Search for the cell housing the specified text and yield its (X, Y) center coordinate. 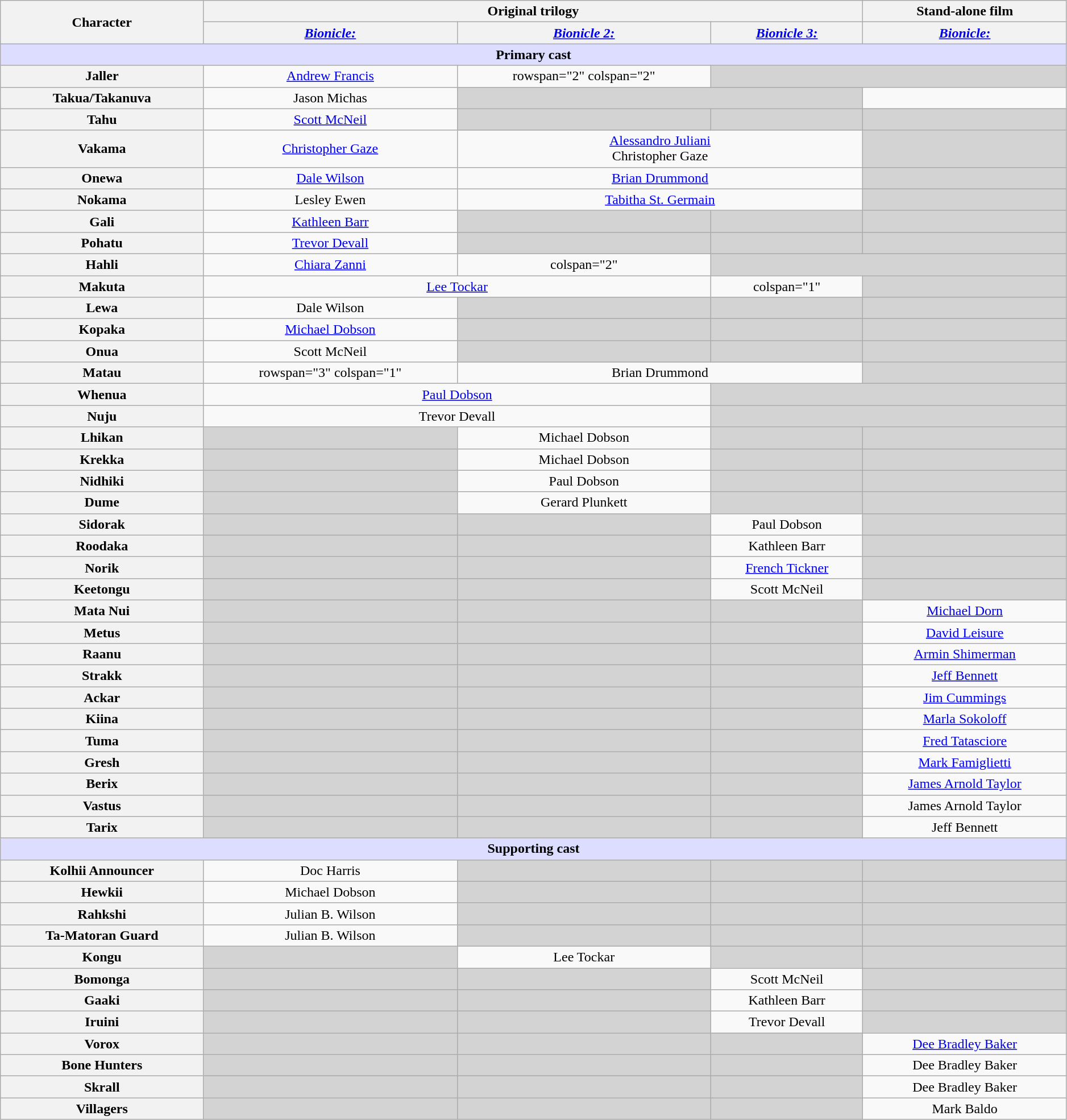
Vorox (102, 1044)
Hahli (102, 264)
Keetongu (102, 589)
Kolhii Announcer (102, 870)
Gaaki (102, 1001)
Michael Dorn (965, 611)
rowspan="3" colspan="1" (330, 373)
David Leisure (965, 633)
Hewkii (102, 892)
Tabitha St. Germain (660, 200)
Raanu (102, 654)
Lhikan (102, 438)
Vastus (102, 806)
Matau (102, 373)
Lesley Ewen (330, 200)
Character (102, 22)
Ackar (102, 698)
Krekka (102, 459)
Bone Hunters (102, 1065)
Tuma (102, 741)
Skrall (102, 1087)
Villagers (102, 1109)
Vakama (102, 149)
Norik (102, 567)
Marla Sokoloff (965, 719)
Whenua (102, 395)
Takua/Takanuva (102, 98)
Primary cast (534, 55)
Iruini (102, 1022)
Makuta (102, 286)
Gali (102, 221)
colspan="1" (787, 286)
Stand-alone film (965, 11)
Gresh (102, 762)
Nokama (102, 200)
Kongu (102, 957)
Jim Cummings (965, 698)
Sidorak (102, 524)
Roodaka (102, 546)
Bomonga (102, 978)
Dume (102, 503)
Kiina (102, 719)
Metus (102, 633)
Strakk (102, 676)
Doc Harris (330, 870)
Onua (102, 351)
Lewa (102, 308)
Nidhiki (102, 481)
Alessandro JulianiChristopher Gaze (660, 149)
Bionicle 2: (584, 33)
Pohatu (102, 243)
colspan="2" (584, 264)
Christopher Gaze (330, 149)
Jaller (102, 76)
Jason Michas (330, 98)
Mata Nui (102, 611)
Andrew Francis (330, 76)
Tarix (102, 827)
Berix (102, 784)
Kopaka (102, 330)
Bionicle 3: (787, 33)
Rahkshi (102, 914)
Original trilogy (533, 11)
Ta-Matoran Guard (102, 935)
Chiara Zanni (330, 264)
Onewa (102, 178)
Gerard Plunkett (584, 503)
Nuju (102, 416)
Mark Famiglietti (965, 762)
Tahu (102, 119)
Fred Tatasciore (965, 741)
Supporting cast (534, 849)
rowspan="2" colspan="2" (584, 76)
Armin Shimerman (965, 654)
Mark Baldo (965, 1109)
French Tickner (787, 567)
